Detect which cell encompasses the target text, then output its (x, y) center coordinate. 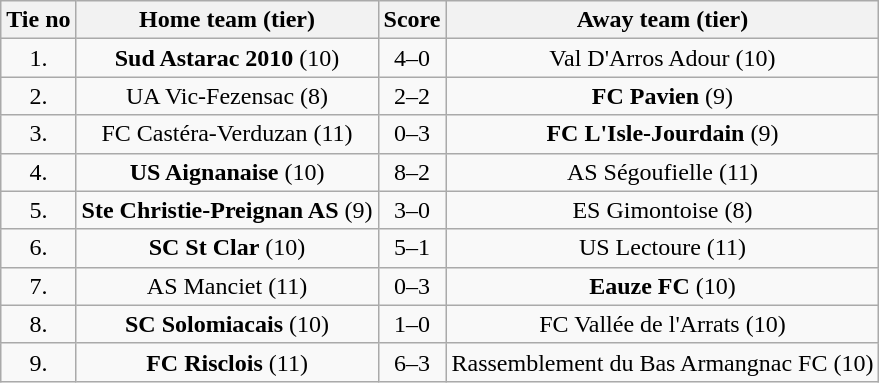
3. (38, 134)
1–0 (412, 324)
6. (38, 248)
6–3 (412, 362)
Away team (tier) (662, 20)
ES Gimontoise (8) (662, 210)
US Lectoure (11) (662, 248)
2–2 (412, 96)
FC Pavien (9) (662, 96)
Val D'Arros Adour (10) (662, 58)
Eauze FC (10) (662, 286)
8. (38, 324)
UA Vic-Fezensac (8) (227, 96)
Home team (tier) (227, 20)
FC Risclois (11) (227, 362)
8–2 (412, 172)
FC Vallée de l'Arrats (10) (662, 324)
5–1 (412, 248)
SC Solomiacais (10) (227, 324)
AS Manciet (11) (227, 286)
4–0 (412, 58)
2. (38, 96)
9. (38, 362)
1. (38, 58)
FC L'Isle-Jourdain (9) (662, 134)
SC St Clar (10) (227, 248)
Ste Christie-Preignan AS (9) (227, 210)
4. (38, 172)
FC Castéra-Verduzan (11) (227, 134)
AS Ségoufielle (11) (662, 172)
Tie no (38, 20)
Sud Astarac 2010 (10) (227, 58)
7. (38, 286)
Score (412, 20)
US Aignanaise (10) (227, 172)
5. (38, 210)
3–0 (412, 210)
Rassemblement du Bas Armangnac FC (10) (662, 362)
